From the cell containing the given text, extract its center point as [X, Y] coordinate. 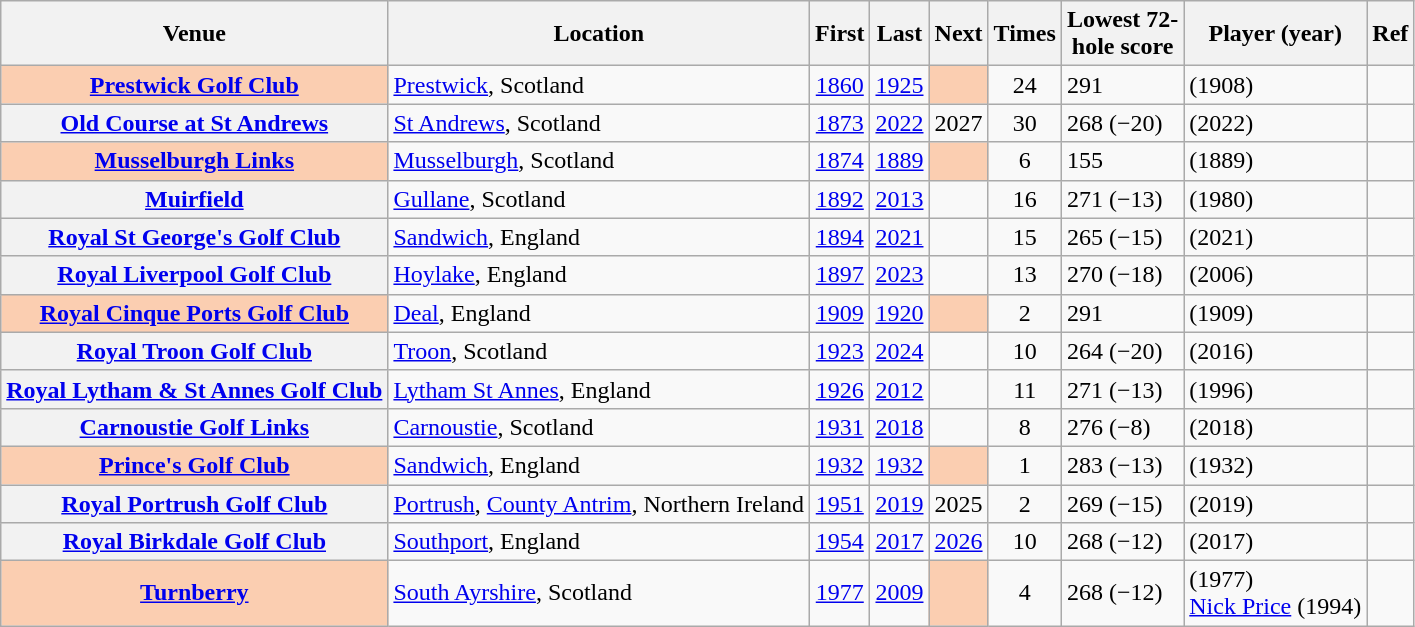
1926 [840, 389]
6 [1024, 161]
24 [1024, 85]
(2017) [1276, 542]
269 (−15) [1122, 503]
(2006) [1276, 275]
Musselburgh, Scotland [599, 161]
(2021) [1276, 237]
11 [1024, 389]
Hoylake, England [599, 275]
(2016) [1276, 351]
1977 [840, 594]
264 (−20) [1122, 351]
Royal Birkdale Golf Club [194, 542]
1954 [840, 542]
Carnoustie Golf Links [194, 427]
(1932) [1276, 465]
2017 [900, 542]
15 [1024, 237]
Old Course at St Andrews [194, 123]
1951 [840, 503]
Gullane, Scotland [599, 199]
268 (−20) [1122, 123]
Player (year) [1276, 34]
Southport, England [599, 542]
St Andrews, Scotland [599, 123]
Royal Cinque Ports Golf Club [194, 313]
2009 [900, 594]
Last [900, 34]
270 (−18) [1122, 275]
(1980) [1276, 199]
2018 [900, 427]
30 [1024, 123]
8 [1024, 427]
Carnoustie, Scotland [599, 427]
16 [1024, 199]
2022 [900, 123]
1894 [840, 237]
(2018) [1276, 427]
Royal Lytham & St Annes Golf Club [194, 389]
1920 [900, 313]
1909 [840, 313]
(1977) Nick Price (1994) [1276, 594]
13 [1024, 275]
1925 [900, 85]
Royal Troon Golf Club [194, 351]
1892 [840, 199]
Royal Portrush Golf Club [194, 503]
2023 [900, 275]
Portrush, County Antrim, Northern Ireland [599, 503]
Prestwick, Scotland [599, 85]
(1996) [1276, 389]
Venue [194, 34]
1923 [840, 351]
First [840, 34]
Royal Liverpool Golf Club [194, 275]
Next [958, 34]
Lytham St Annes, England [599, 389]
Lowest 72-hole score [1122, 34]
Troon, Scotland [599, 351]
1 [1024, 465]
Royal St George's Golf Club [194, 237]
2024 [900, 351]
Prestwick Golf Club [194, 85]
2025 [958, 503]
2026 [958, 542]
(2022) [1276, 123]
(2019) [1276, 503]
1931 [840, 427]
283 (−13) [1122, 465]
South Ayrshire, Scotland [599, 594]
Location [599, 34]
Turnberry [194, 594]
265 (−15) [1122, 237]
155 [1122, 161]
2013 [900, 199]
(1909) [1276, 313]
2019 [900, 503]
Musselburgh Links [194, 161]
1889 [900, 161]
2021 [900, 237]
Deal, England [599, 313]
Prince's Golf Club [194, 465]
(1889) [1276, 161]
2027 [958, 123]
Ref [1390, 34]
(1908) [1276, 85]
1873 [840, 123]
2012 [900, 389]
1874 [840, 161]
Times [1024, 34]
1897 [840, 275]
276 (−8) [1122, 427]
1860 [840, 85]
Muirfield [194, 199]
4 [1024, 594]
